Search for the cell housing the specified text and yield its [X, Y] center coordinate. 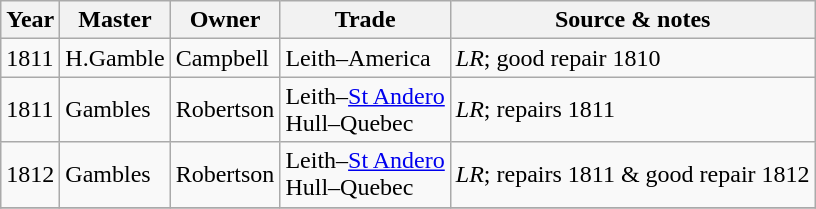
LR; good repair 1810 [632, 58]
H.Gamble [115, 58]
Master [115, 20]
Trade [365, 20]
Source & notes [632, 20]
LR; repairs 1811 & good repair 1812 [632, 174]
1812 [30, 174]
Campbell [225, 58]
Year [30, 20]
Owner [225, 20]
Leith–America [365, 58]
LR; repairs 1811 [632, 110]
